Identify which cell holds the provided text, then report its (X, Y) central coordinate. 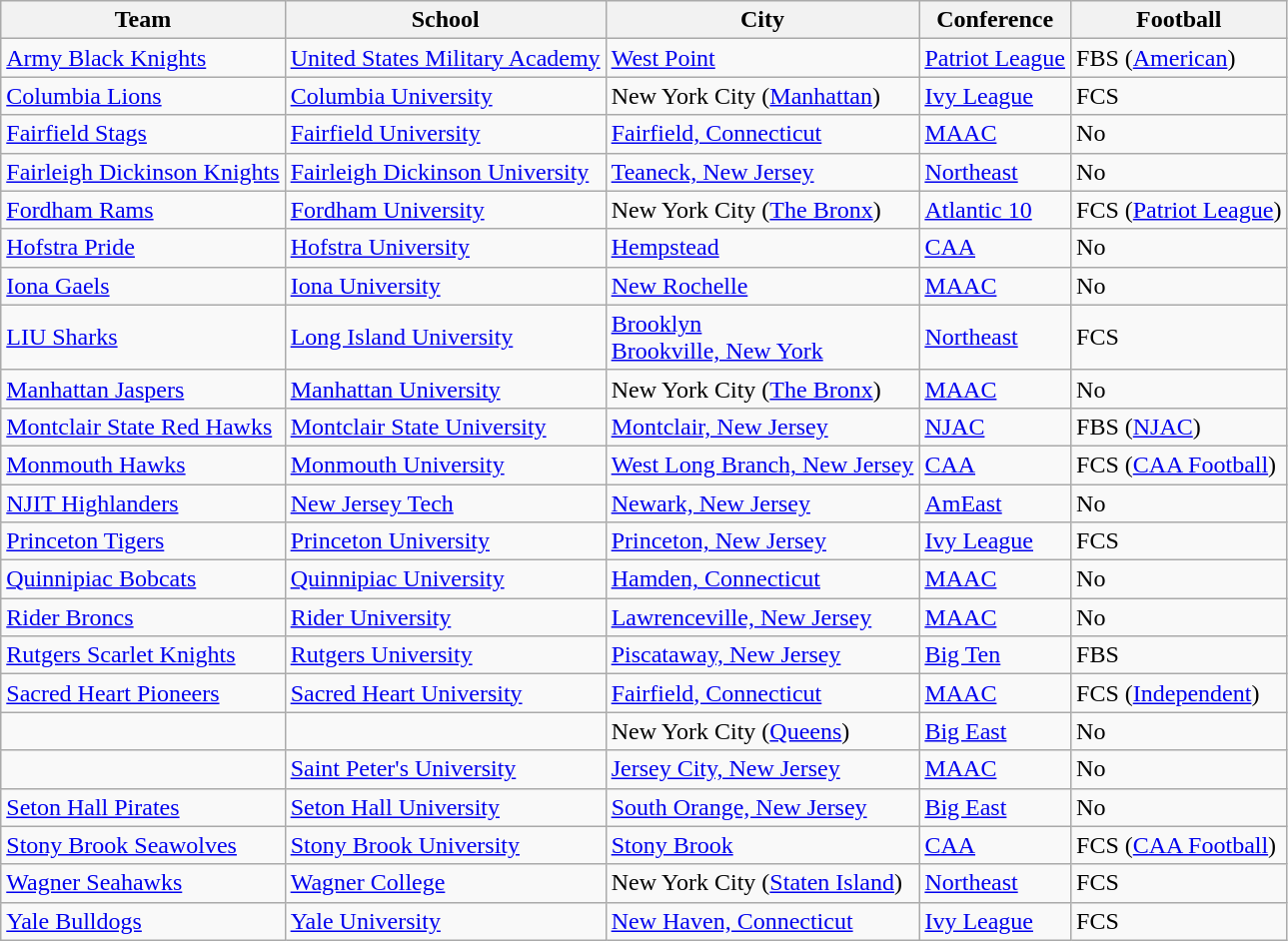
Columbia Lions (143, 96)
Monmouth Hawks (143, 465)
Stony Brook University (446, 845)
FCS (Independent) (1179, 693)
Yale University (446, 921)
Quinnipiac Bobcats (143, 579)
Piscataway, New Jersey (762, 655)
Fairleigh Dickinson University (446, 172)
Army Black Knights (143, 58)
New York City (Staten Island) (762, 883)
New Haven, Connecticut (762, 921)
City (762, 20)
FBS (NJAC) (1179, 427)
Stony Brook (762, 845)
Columbia University (446, 96)
Fairfield University (446, 134)
Princeton University (446, 541)
Football (1179, 20)
Wagner Seahawks (143, 883)
Rutgers Scarlet Knights (143, 655)
Seton Hall University (446, 807)
Fordham Rams (143, 210)
New York City (Manhattan) (762, 96)
Rider University (446, 617)
Montclair State Red Hawks (143, 427)
Fairleigh Dickinson Knights (143, 172)
AmEast (995, 502)
Wagner College (446, 883)
Sacred Heart University (446, 693)
FBS (American) (1179, 58)
School (446, 20)
Fordham University (446, 210)
New Rochelle (762, 286)
West Point (762, 58)
United States Military Academy (446, 58)
BrooklynBrookville, New York (762, 338)
Patriot League (995, 58)
LIU Sharks (143, 338)
Yale Bulldogs (143, 921)
Jersey City, New Jersey (762, 769)
New Jersey Tech (446, 502)
Princeton Tigers (143, 541)
South Orange, New Jersey (762, 807)
Iona Gaels (143, 286)
Montclair, New Jersey (762, 427)
Conference (995, 20)
Sacred Heart Pioneers (143, 693)
Atlantic 10 (995, 210)
FBS (1179, 655)
Lawrenceville, New Jersey (762, 617)
Big Ten (995, 655)
New York City (Queens) (762, 731)
Hofstra University (446, 248)
Newark, New Jersey (762, 502)
NJAC (995, 427)
Rutgers University (446, 655)
Hofstra Pride (143, 248)
Saint Peter's University (446, 769)
Rider Broncs (143, 617)
FCS (Patriot League) (1179, 210)
Manhattan Jaspers (143, 389)
Stony Brook Seawolves (143, 845)
Manhattan University (446, 389)
Team (143, 20)
Long Island University (446, 338)
Quinnipiac University (446, 579)
Fairfield Stags (143, 134)
Teaneck, New Jersey (762, 172)
Princeton, New Jersey (762, 541)
Iona University (446, 286)
Hempstead (762, 248)
NJIT Highlanders (143, 502)
West Long Branch, New Jersey (762, 465)
Seton Hall Pirates (143, 807)
Monmouth University (446, 465)
Hamden, Connecticut (762, 579)
Montclair State University (446, 427)
